Pinpoint the cell where the given text exists, returning its [X, Y] midpoint coordinate. 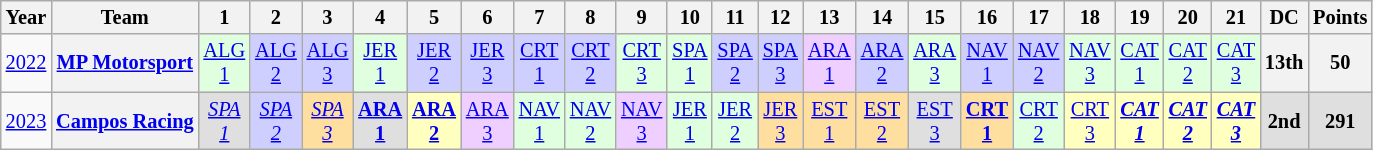
Year [26, 17]
10 [690, 17]
ALG2 [276, 63]
7 [540, 17]
2022 [26, 63]
EST2 [882, 121]
EST1 [830, 121]
8 [590, 17]
12 [780, 17]
2023 [26, 121]
20 [1188, 17]
EST3 [934, 121]
291 [1340, 121]
ALG3 [328, 63]
Campos Racing [124, 121]
50 [1340, 63]
DC [1284, 17]
16 [987, 17]
15 [934, 17]
18 [1090, 17]
9 [642, 17]
2nd [1284, 121]
13th [1284, 63]
11 [734, 17]
6 [488, 17]
Points [1340, 17]
17 [1038, 17]
13 [830, 17]
19 [1139, 17]
5 [434, 17]
MP Motorsport [124, 63]
14 [882, 17]
3 [328, 17]
2 [276, 17]
21 [1236, 17]
Team [124, 17]
4 [380, 17]
ALG1 [224, 63]
1 [224, 17]
